Locate the cell with the specified text and output its (X, Y) center coordinate. 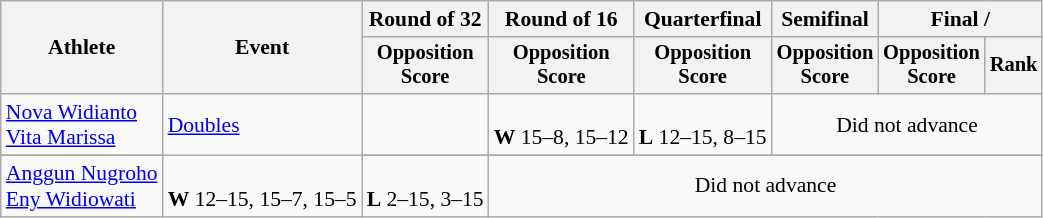
Final / (960, 19)
Semifinal (826, 19)
Round of 32 (426, 19)
Athlete (82, 48)
L 12–15, 8–15 (703, 124)
L 2–15, 3–15 (426, 186)
Quarterfinal (703, 19)
Anggun NugrohoEny Widiowati (82, 186)
Nova WidiantoVita Marissa (82, 124)
Event (262, 48)
W 15–8, 15–12 (562, 124)
Round of 16 (562, 19)
W 12–15, 15–7, 15–5 (262, 186)
Doubles (262, 124)
Rank (1014, 66)
